Return [X, Y] of the center of cell containing provided text 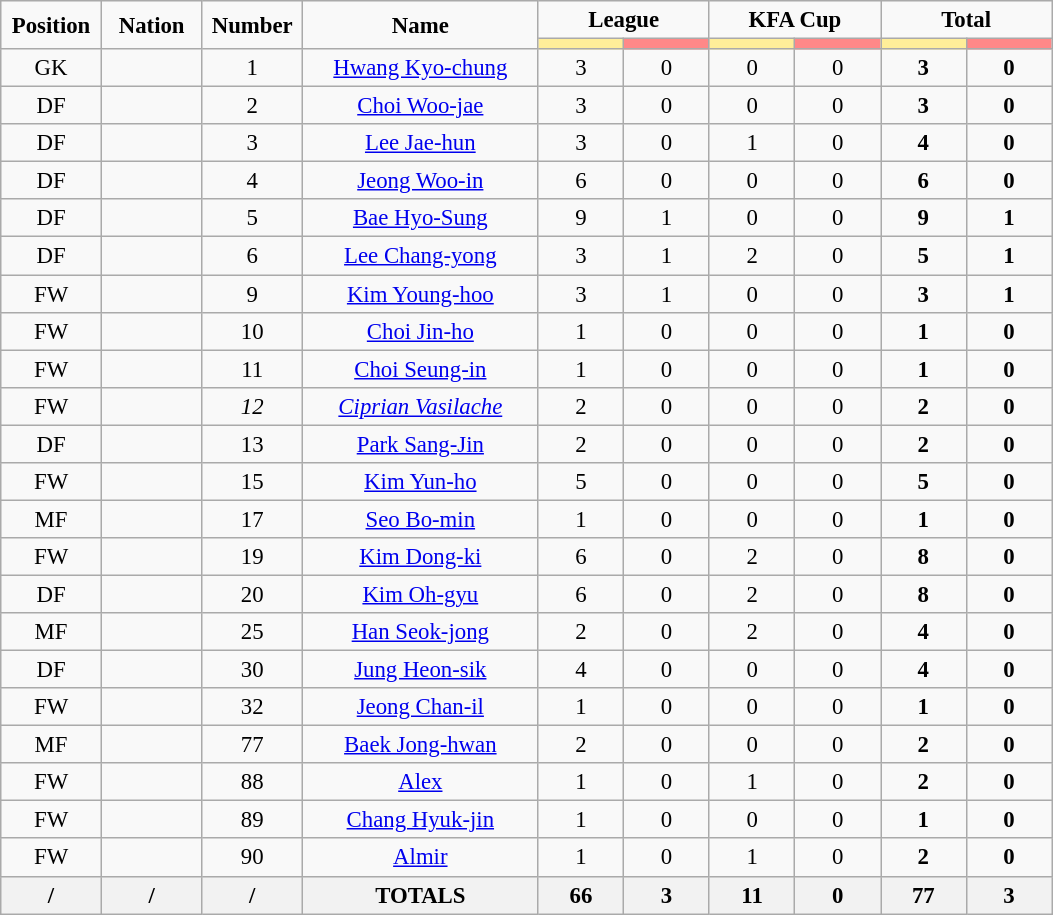
Chang Hyuk-jin [421, 820]
Kim Oh-gyu [421, 594]
Bae Hyo-Sung [421, 219]
90 [252, 858]
Lee Chang-yong [421, 256]
Choi Woo-jae [421, 106]
Total [966, 20]
89 [252, 820]
10 [252, 331]
25 [252, 632]
Alex [421, 782]
TOTALS [421, 895]
GK [52, 68]
Baek Jong-hwan [421, 745]
Choi Jin-ho [421, 331]
Seo Bo-min [421, 519]
32 [252, 707]
88 [252, 782]
Han Seok-jong [421, 632]
Number [252, 25]
Ciprian Vasilache [421, 406]
Kim Dong-ki [421, 557]
KFA Cup [794, 20]
Jeong Woo-in [421, 181]
15 [252, 482]
19 [252, 557]
Kim Young-hoo [421, 294]
17 [252, 519]
Nation [152, 25]
Name [421, 25]
Lee Jae-hun [421, 143]
Choi Seung-in [421, 369]
Jung Heon-sik [421, 670]
13 [252, 444]
Jeong Chan-il [421, 707]
Position [52, 25]
12 [252, 406]
Park Sang-Jin [421, 444]
League [624, 20]
Almir [421, 858]
30 [252, 670]
Hwang Kyo-chung [421, 68]
20 [252, 594]
66 [581, 895]
Kim Yun-ho [421, 482]
